Provide the (x, y) coordinate of the cell's center where the given text is located.  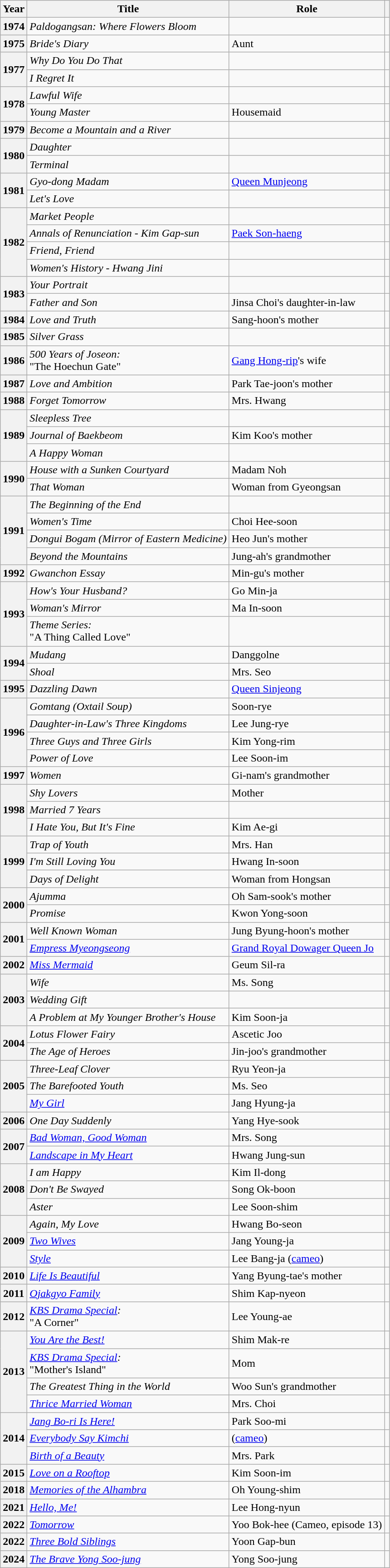
Style (128, 1258)
Yang Hye-sook (307, 1121)
Shim Mak-re (307, 1340)
Jung Byung-hoon's mother (307, 931)
Gi-nam's grandmother (307, 775)
Your Portrait (128, 285)
Father and Son (128, 302)
I am Happy (128, 1172)
Woman from Gyeongsan (307, 487)
Market People (128, 216)
2003 (14, 1000)
Danggolne (307, 655)
Hwang In-soon (307, 862)
1987 (14, 384)
Women (128, 775)
1975 (14, 44)
1991 (14, 530)
Love and Truth (128, 320)
Women's History - Hwang Jini (128, 268)
Memories of the Alhambra (128, 1490)
I Hate You, But It's Fine (128, 827)
Mom (307, 1363)
Jang Young-ja (307, 1241)
The Greatest Thing in the World (128, 1387)
Lotus Flower Fairy (128, 1034)
The Age of Heroes (128, 1051)
Woo Sun's grandmother (307, 1387)
Yoon Gap-bun (307, 1542)
Queen Sinjeong (307, 689)
(cameo) (307, 1438)
Why Do You Do That (128, 61)
1978 (14, 104)
Lee Soon-shim (307, 1207)
Jang Hyung-ja (307, 1103)
1988 (14, 401)
Kim Soon-ja (307, 1017)
Ojakgyo Family (128, 1293)
Shoal (128, 672)
2021 (14, 1507)
Terminal (128, 164)
1984 (14, 320)
Lee Soon-im (307, 758)
Annals of Renunciation - Kim Gap-sun (128, 233)
2007 (14, 1146)
Dazzling Dawn (128, 689)
Mrs. Han (307, 845)
Women's Time (128, 522)
Gwanchon Essay (128, 573)
2005 (14, 1086)
1979 (14, 130)
The Barefooted Youth (128, 1086)
Oh Sam-sook's mother (307, 896)
Love on a Rooftop (128, 1473)
Housemaid (307, 112)
Three Bold Siblings (128, 1542)
Heo Jun's mother (307, 539)
1997 (14, 775)
2009 (14, 1241)
Landscape in My Heart (128, 1155)
Go Min-ja (307, 591)
KBS Drama Special:"Mother's Island" (128, 1363)
Ms. Seo (307, 1086)
Mudang (128, 655)
Daughter (128, 147)
1980 (14, 155)
2004 (14, 1043)
1974 (14, 26)
Daughter-in-Law's Three Kingdoms (128, 723)
Gang Hong-rip's wife (307, 360)
1998 (14, 810)
Kim Koo's mother (307, 435)
1977 (14, 69)
Hwang Jung-sun (307, 1155)
1986 (14, 360)
Power of Love (128, 758)
2024 (14, 1559)
Bride's Diary (128, 44)
Promise (128, 913)
500 Years of Joseon:"The Hoechun Gate" (128, 360)
2018 (14, 1490)
Mrs. Park (307, 1456)
Jin-joo's grandmother (307, 1051)
2002 (14, 965)
Sang-hoon's mother (307, 320)
A Problem at My Younger Brother's House (128, 1017)
1996 (14, 732)
Kim Soon-im (307, 1473)
Oh Young-shim (307, 1490)
2001 (14, 939)
2008 (14, 1189)
One Day Suddenly (128, 1121)
Year (14, 9)
Well Known Woman (128, 931)
Mrs. Seo (307, 672)
1995 (14, 689)
Become a Mountain and a River (128, 130)
Love and Ambition (128, 384)
Role (307, 9)
2015 (14, 1473)
Kim Yong-rim (307, 741)
1999 (14, 862)
How's Your Husband? (128, 591)
Ms. Song (307, 982)
Let's Love (128, 199)
Woman from Hongsan (307, 879)
Paek Son-haeng (307, 233)
Dongui Bogam (Mirror of Eastern Medicine) (128, 539)
Paldogangsan: Where Flowers Bloom (128, 26)
Don't Be Swayed (128, 1189)
2011 (14, 1293)
Yong Soo-jung (307, 1559)
Three-Leaf Clover (128, 1068)
The Brave Yong Soo-jung (128, 1559)
Aster (128, 1207)
Again, My Love (128, 1224)
House with a Sunken Courtyard (128, 470)
Mother (307, 793)
Beyond the Mountains (128, 556)
Soon-rye (307, 706)
Hwang Bo-seon (307, 1224)
Everybody Say Kimchi (128, 1438)
Geum Sil-ra (307, 965)
Yang Byung-tae's mother (307, 1276)
2012 (14, 1316)
Friend, Friend (128, 251)
Ryu Yeon-ja (307, 1068)
Life Is Beautiful (128, 1276)
Hello, Me! (128, 1507)
Lee Jung-rye (307, 723)
Ajumma (128, 896)
Three Guys and Three Girls (128, 741)
Birth of a Beauty (128, 1456)
Woman's Mirror (128, 608)
Two Wives (128, 1241)
Miss Mermaid (128, 965)
Silver Grass (128, 337)
Lawful Wife (128, 95)
Park Tae-joon's mother (307, 384)
Days of Delight (128, 879)
Trap of Youth (128, 845)
Lee Bang-ja (cameo) (307, 1258)
Theme Series:"A Thing Called Love" (128, 631)
Thrice Married Woman (128, 1404)
Title (128, 9)
2006 (14, 1121)
Kim Il-dong (307, 1172)
Jung-ah's grandmother (307, 556)
Lee Hong-nyun (307, 1507)
Jang Bo-ri Is Here! (128, 1421)
1992 (14, 573)
Choi Hee-soon (307, 522)
My Girl (128, 1103)
Kim Ae-gi (307, 827)
Grand Royal Dowager Queen Jo (307, 948)
1990 (14, 478)
KBS Drama Special:"A Corner" (128, 1316)
Young Master (128, 112)
Kwon Yong-soon (307, 913)
2014 (14, 1438)
Wife (128, 982)
Jinsa Choi's daughter-in-law (307, 302)
2013 (14, 1372)
Gyo-dong Madam (128, 181)
Mrs. Song (307, 1138)
Empress Myeongseong (128, 948)
Forget Tomorrow (128, 401)
1982 (14, 242)
That Woman (128, 487)
Gomtang (Oxtail Soup) (128, 706)
Bad Woman, Good Woman (128, 1138)
1983 (14, 294)
Sleepless Tree (128, 418)
The Beginning of the End (128, 505)
2000 (14, 905)
Shy Lovers (128, 793)
Park Soo-mi (307, 1421)
1981 (14, 190)
Song Ok-boon (307, 1189)
Tomorrow (128, 1524)
Min-gu's mother (307, 573)
Ma In-soon (307, 608)
Mrs. Hwang (307, 401)
1989 (14, 435)
2010 (14, 1276)
I Regret It (128, 78)
Married 7 Years (128, 810)
Madam Noh (307, 470)
1993 (14, 614)
You Are the Best! (128, 1340)
A Happy Woman (128, 452)
Journal of Baekbeom (128, 435)
I'm Still Loving You (128, 862)
1994 (14, 663)
Queen Munjeong (307, 181)
Shim Kap-nyeon (307, 1293)
Mrs. Choi (307, 1404)
Lee Young-ae (307, 1316)
Ascetic Joo (307, 1034)
Aunt (307, 44)
Wedding Gift (128, 1000)
Yoo Bok-hee (Cameo, episode 13) (307, 1524)
1985 (14, 337)
